For the text-containing cell, return its midpoint in (X, Y) coordinate format. 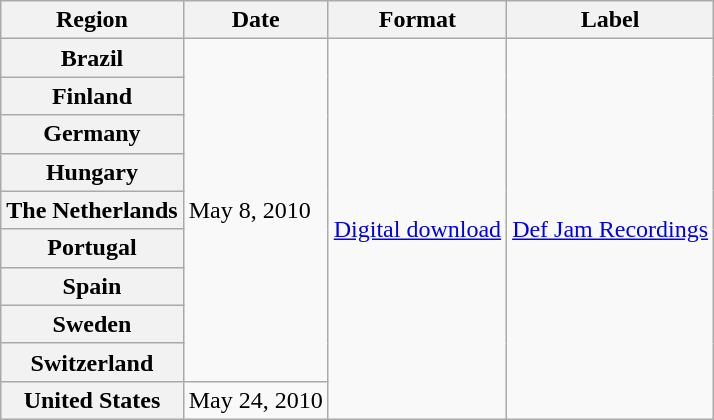
The Netherlands (92, 210)
Switzerland (92, 362)
May 24, 2010 (256, 400)
Germany (92, 134)
May 8, 2010 (256, 210)
United States (92, 400)
Digital download (417, 230)
Portugal (92, 248)
Label (610, 20)
Format (417, 20)
Region (92, 20)
Spain (92, 286)
Brazil (92, 58)
Finland (92, 96)
Hungary (92, 172)
Sweden (92, 324)
Def Jam Recordings (610, 230)
Date (256, 20)
